Determine the (X, Y) coordinate at the center of the cell enclosing the given text.  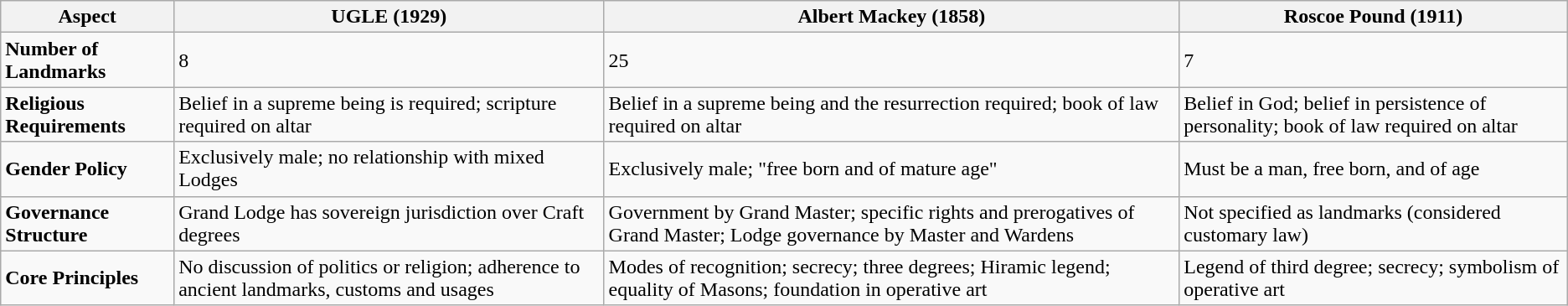
UGLE (1929) (389, 17)
8 (389, 60)
Exclusively male; "free born and of mature age" (891, 169)
Aspect (87, 17)
Must be a man, free born, and of age (1374, 169)
Modes of recognition; secrecy; three degrees; Hiramic legend; equality of Masons; foundation in operative art (891, 278)
Government by Grand Master; specific rights and prerogatives of Grand Master; Lodge governance by Master and Wardens (891, 223)
Belief in God; belief in persistence of personality; book of law required on altar (1374, 114)
Albert Mackey (1858) (891, 17)
Religious Requirements (87, 114)
No discussion of politics or religion; adherence to ancient landmarks, customs and usages (389, 278)
Exclusively male; no relationship with mixed Lodges (389, 169)
Belief in a supreme being and the resurrection required; book of law required on altar (891, 114)
7 (1374, 60)
Gender Policy (87, 169)
Roscoe Pound (1911) (1374, 17)
Number of Landmarks (87, 60)
Legend of third degree; secrecy; symbolism of operative art (1374, 278)
Governance Structure (87, 223)
Not specified as landmarks (considered customary law) (1374, 223)
25 (891, 60)
Grand Lodge has sovereign jurisdiction over Craft degrees (389, 223)
Belief in a supreme being is required; scripture required on altar (389, 114)
Core Principles (87, 278)
